Pinpoint the cell where the given text exists, returning its (x, y) midpoint coordinate. 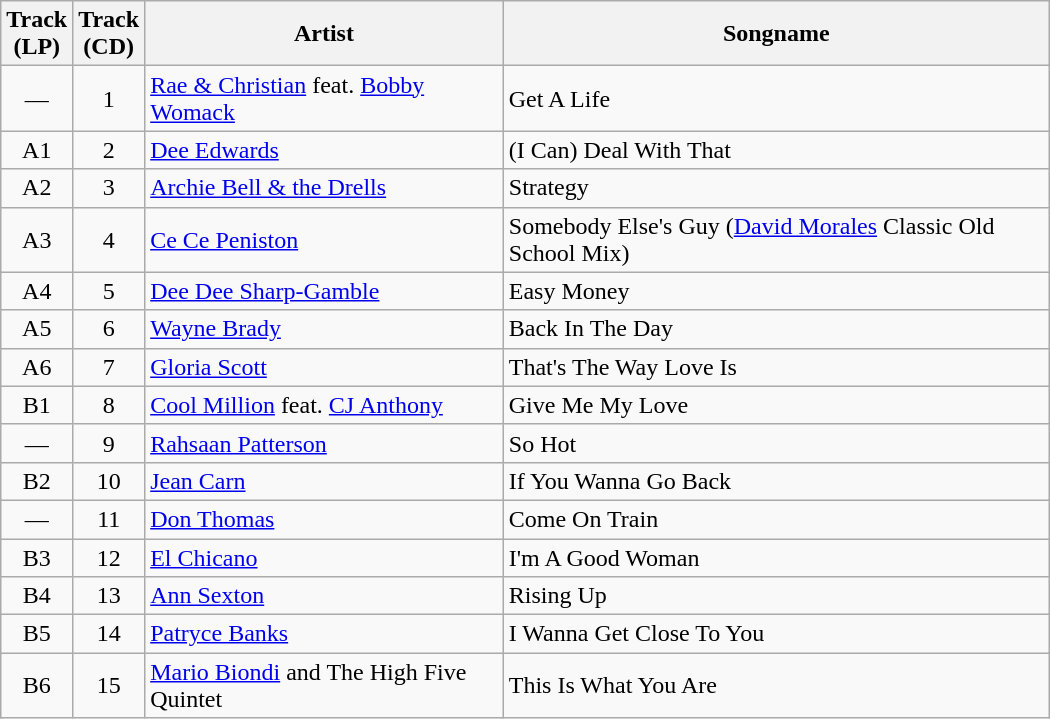
Somebody Else's Guy (David Morales Classic Old School Mix) (776, 240)
Rising Up (776, 596)
Come On Train (776, 519)
Cool Million feat. CJ Anthony (324, 405)
B3 (37, 557)
6 (109, 329)
Don Thomas (324, 519)
4 (109, 240)
5 (109, 291)
1 (109, 98)
So Hot (776, 443)
14 (109, 634)
Jean Carn (324, 481)
Track(LP) (37, 34)
11 (109, 519)
I'm A Good Woman (776, 557)
El Chicano (324, 557)
Strategy (776, 188)
Gloria Scott (324, 367)
Get A Life (776, 98)
Archie Bell & the Drells (324, 188)
Ce Ce Peniston (324, 240)
A4 (37, 291)
Give Me My Love (776, 405)
I Wanna Get Close To You (776, 634)
Artist (324, 34)
A3 (37, 240)
9 (109, 443)
A2 (37, 188)
Easy Money (776, 291)
Rahsaan Patterson (324, 443)
15 (109, 686)
Rae & Christian feat. Bobby Womack (324, 98)
B5 (37, 634)
Track(CD) (109, 34)
That's The Way Love Is (776, 367)
B2 (37, 481)
12 (109, 557)
If You Wanna Go Back (776, 481)
A6 (37, 367)
Patryce Banks (324, 634)
Wayne Brady (324, 329)
2 (109, 150)
B4 (37, 596)
Dee Edwards (324, 150)
7 (109, 367)
13 (109, 596)
8 (109, 405)
A1 (37, 150)
A5 (37, 329)
Songname (776, 34)
Mario Biondi and The High Five Quintet (324, 686)
10 (109, 481)
3 (109, 188)
Ann Sexton (324, 596)
Back In The Day (776, 329)
B1 (37, 405)
This Is What You Are (776, 686)
(I Can) Deal With That (776, 150)
B6 (37, 686)
Dee Dee Sharp-Gamble (324, 291)
